Extract the [x, y] coordinate from the center of the cell holding the provided text.  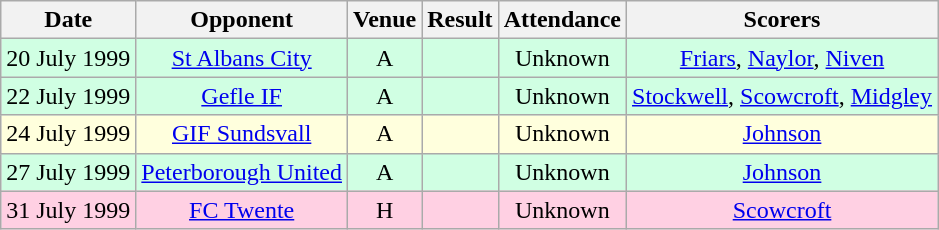
FC Twente [242, 210]
Friars, Naylor, Niven [782, 58]
Date [68, 20]
Result [460, 20]
Opponent [242, 20]
20 July 1999 [68, 58]
Stockwell, Scowcroft, Midgley [782, 96]
St Albans City [242, 58]
Scowcroft [782, 210]
27 July 1999 [68, 172]
Peterborough United [242, 172]
H [385, 210]
Venue [385, 20]
GIF Sundsvall [242, 134]
Attendance [562, 20]
24 July 1999 [68, 134]
Gefle IF [242, 96]
Scorers [782, 20]
22 July 1999 [68, 96]
31 July 1999 [68, 210]
